Extract the (X, Y) coordinate from the center of the cell holding the provided text.  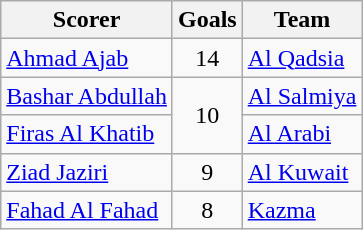
Ahmad Ajab (87, 58)
10 (207, 115)
Kazma (302, 210)
Al Kuwait (302, 172)
14 (207, 58)
Fahad Al Fahad (87, 210)
Firas Al Khatib (87, 134)
Scorer (87, 20)
Ziad Jaziri (87, 172)
Al Arabi (302, 134)
Bashar Abdullah (87, 96)
Al Qadsia (302, 58)
8 (207, 210)
Team (302, 20)
Al Salmiya (302, 96)
9 (207, 172)
Goals (207, 20)
